Return [X, Y] of the center of cell containing provided text 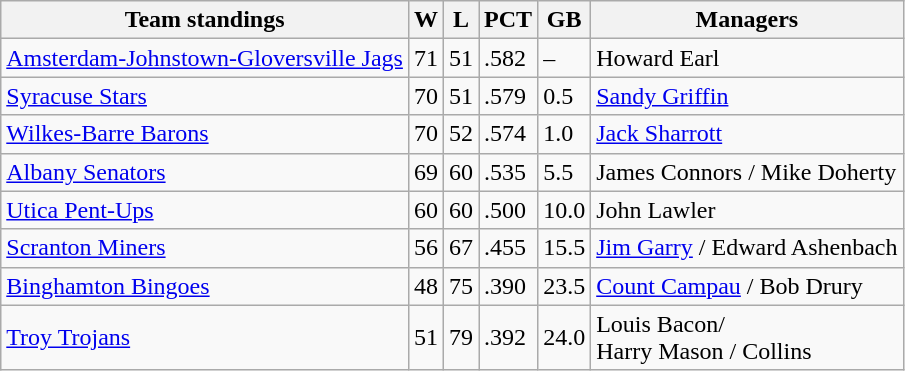
Team standings [205, 20]
5.5 [564, 172]
15.5 [564, 248]
.582 [508, 58]
.535 [508, 172]
Jim Garry / Edward Ashenbach [747, 248]
Syracuse Stars [205, 96]
John Lawler [747, 210]
Albany Senators [205, 172]
56 [426, 248]
24.0 [564, 338]
0.5 [564, 96]
– [564, 58]
.579 [508, 96]
Troy Trojans [205, 338]
Amsterdam-Johnstown-Gloversville Jags [205, 58]
Louis Bacon/Harry Mason / Collins [747, 338]
52 [460, 134]
1.0 [564, 134]
Scranton Miners [205, 248]
48 [426, 286]
23.5 [564, 286]
.574 [508, 134]
W [426, 20]
.455 [508, 248]
GB [564, 20]
Wilkes-Barre Barons [205, 134]
.500 [508, 210]
Howard Earl [747, 58]
Jack Sharrott [747, 134]
67 [460, 248]
69 [426, 172]
Binghamton Bingoes [205, 286]
Sandy Griffin [747, 96]
.392 [508, 338]
79 [460, 338]
L [460, 20]
.390 [508, 286]
10.0 [564, 210]
Managers [747, 20]
71 [426, 58]
Count Campau / Bob Drury [747, 286]
James Connors / Mike Doherty [747, 172]
PCT [508, 20]
75 [460, 286]
Utica Pent-Ups [205, 210]
